Pinpoint the cell where the given text exists, returning its [X, Y] midpoint coordinate. 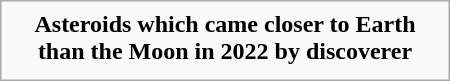
Asteroids which came closer to Earth than the Moon in 2022 by discoverer [224, 38]
